Pinpoint the cell where the given text exists, returning its (X, Y) midpoint coordinate. 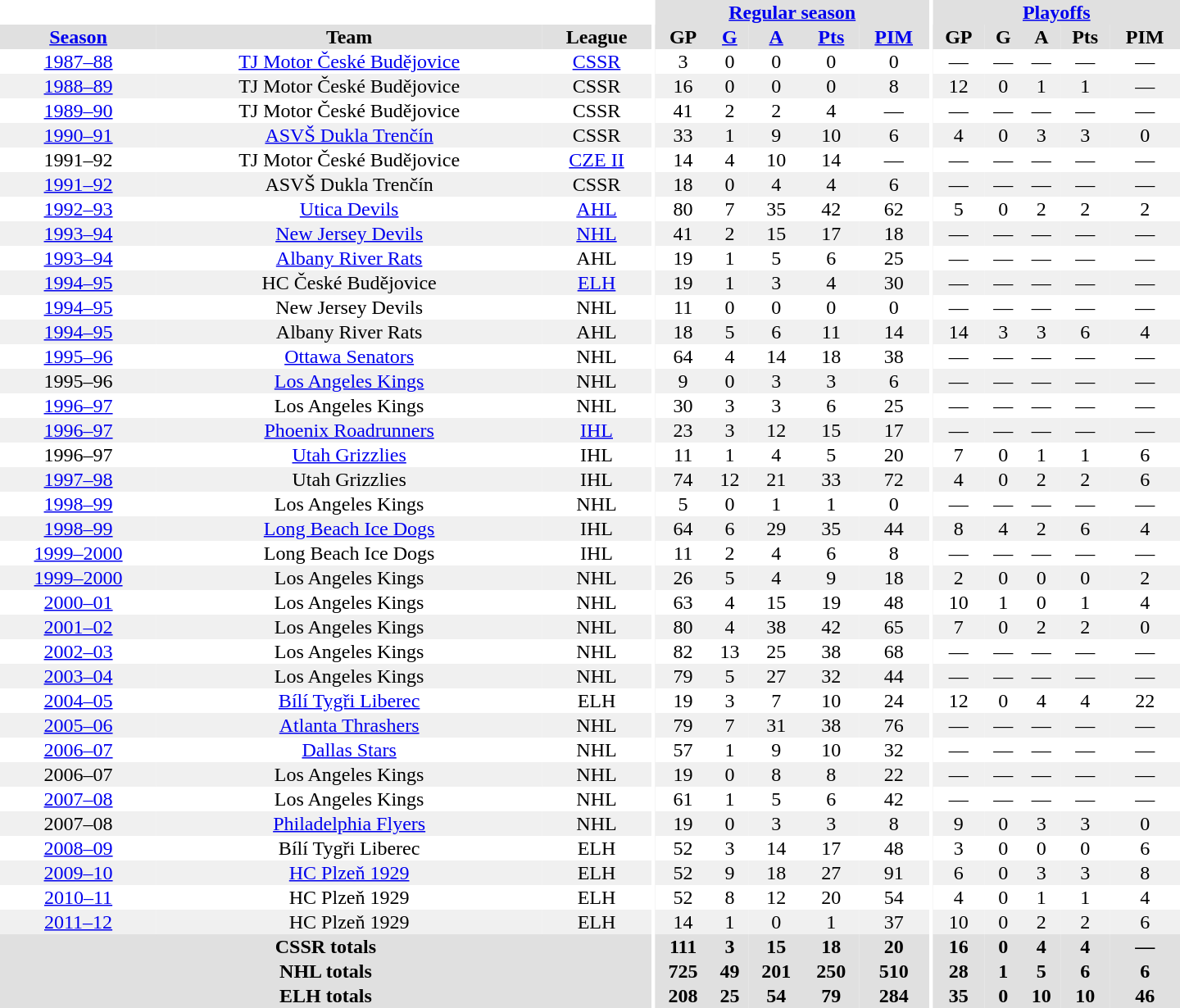
21 (777, 479)
League (597, 37)
2003–04 (79, 676)
31 (777, 725)
57 (683, 750)
1987–88 (79, 61)
65 (894, 627)
23 (683, 430)
37 (894, 922)
26 (683, 578)
Phoenix Roadrunners (349, 430)
Playoffs (1057, 12)
2005–06 (79, 725)
Dallas Stars (349, 750)
49 (729, 971)
24 (894, 701)
ELH totals (326, 996)
82 (683, 652)
1988–89 (79, 86)
1997–98 (79, 479)
Regular season (792, 12)
62 (894, 209)
28 (959, 971)
250 (831, 971)
NHL totals (326, 971)
1989–90 (79, 111)
Philadelphia Flyers (349, 824)
CSSR totals (326, 947)
510 (894, 971)
74 (683, 479)
2009–10 (79, 873)
725 (683, 971)
68 (894, 652)
1992–93 (79, 209)
284 (894, 996)
76 (894, 725)
1990–91 (79, 135)
2004–05 (79, 701)
29 (777, 529)
Season (79, 37)
2011–12 (79, 922)
Atlanta Thrashers (349, 725)
63 (683, 602)
61 (683, 799)
72 (894, 479)
2002–03 (79, 652)
46 (1145, 996)
91 (894, 873)
13 (729, 652)
208 (683, 996)
2008–09 (79, 848)
2010–11 (79, 897)
2001–02 (79, 627)
Utica Devils (349, 209)
HC České Budějovice (349, 283)
111 (683, 947)
201 (777, 971)
2000–01 (79, 602)
Team (349, 37)
Ottawa Senators (349, 356)
CZE II (597, 160)
